Capture the cell that displays the provided text and extract its (X, Y) central coordinate. 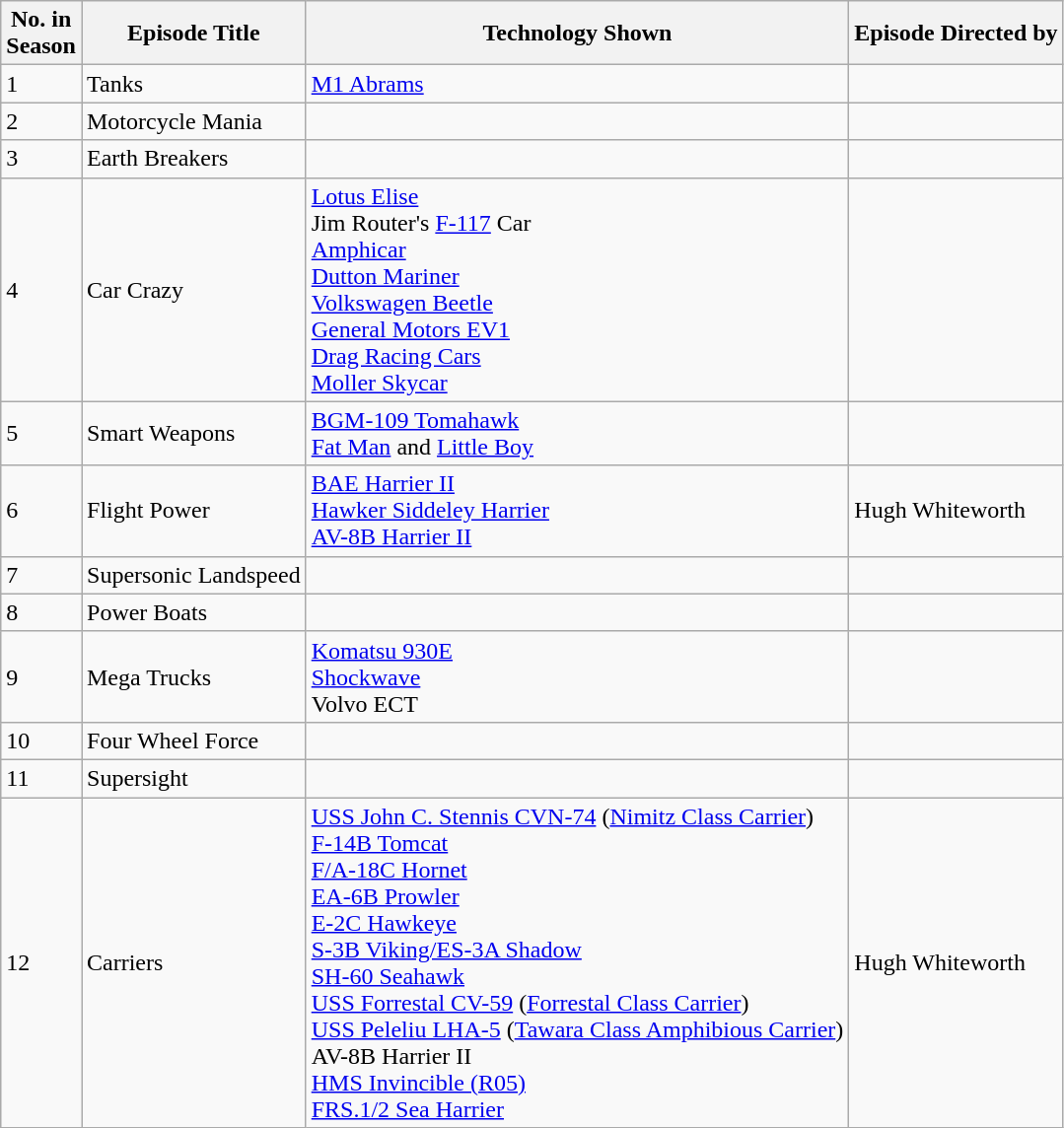
Four Wheel Force (193, 740)
8 (41, 612)
Technology Shown (578, 34)
6 (41, 511)
M1 Abrams (578, 84)
Supersonic Landspeed (193, 575)
BGM-109 TomahawkFat Man and Little Boy (578, 434)
Mega Trucks (193, 676)
Earth Breakers (193, 159)
12 (41, 962)
3 (41, 159)
9 (41, 676)
Episode Title (193, 34)
7 (41, 575)
Supersight (193, 778)
5 (41, 434)
2 (41, 121)
11 (41, 778)
Episode Directed by (957, 34)
1 (41, 84)
Motorcycle Mania (193, 121)
4 (41, 290)
Flight Power (193, 511)
Tanks (193, 84)
Lotus EliseJim Router's F-117 CarAmphicarDutton MarinerVolkswagen BeetleGeneral Motors EV1Drag Racing CarsMoller Skycar (578, 290)
Carriers (193, 962)
No. inSeason (41, 34)
Komatsu 930EShockwaveVolvo ECT (578, 676)
Smart Weapons (193, 434)
BAE Harrier IIHawker Siddeley HarrierAV-8B Harrier II (578, 511)
Car Crazy (193, 290)
Power Boats (193, 612)
10 (41, 740)
